Detect which cell encompasses the target text, then output its [x, y] center coordinate. 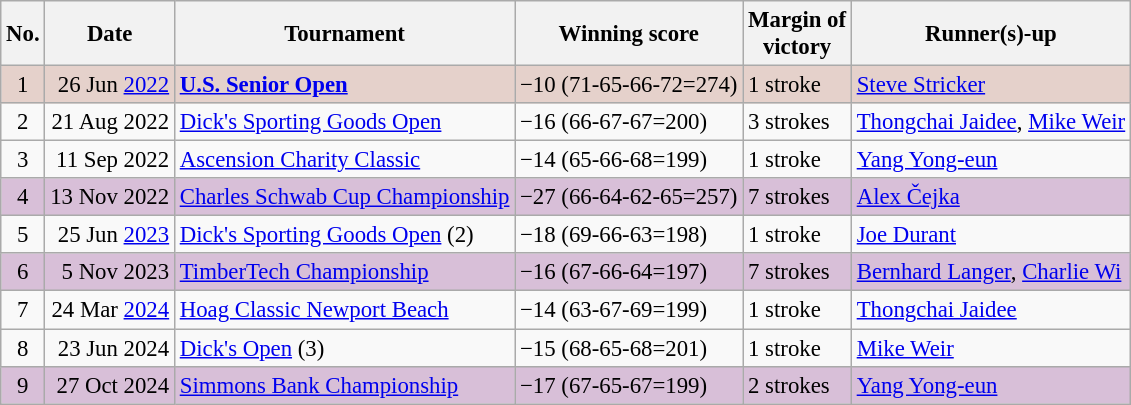
9 [23, 385]
−27 (66-64-62-65=257) [629, 197]
Alex Čejka [990, 197]
1 [23, 85]
25 Jun 2023 [110, 235]
3 strokes [798, 122]
Hoag Classic Newport Beach [344, 310]
Ascension Charity Classic [344, 160]
Runner(s)-up [990, 34]
−17 (67-65-67=199) [629, 385]
Thongchai Jaidee, Mike Weir [990, 122]
Mike Weir [990, 348]
2 strokes [798, 385]
Charles Schwab Cup Championship [344, 197]
5 [23, 235]
No. [23, 34]
−15 (68-65-68=201) [629, 348]
26 Jun 2022 [110, 85]
13 Nov 2022 [110, 197]
6 [23, 273]
Joe Durant [990, 235]
−18 (69-66-63=198) [629, 235]
Margin ofvictory [798, 34]
Steve Stricker [990, 85]
Date [110, 34]
−16 (66-67-67=200) [629, 122]
7 [23, 310]
Simmons Bank Championship [344, 385]
5 Nov 2023 [110, 273]
27 Oct 2024 [110, 385]
4 [23, 197]
TimberTech Championship [344, 273]
8 [23, 348]
−10 (71-65-66-72=274) [629, 85]
U.S. Senior Open [344, 85]
Dick's Sporting Goods Open (2) [344, 235]
3 [23, 160]
Bernhard Langer, Charlie Wi [990, 273]
Thongchai Jaidee [990, 310]
Winning score [629, 34]
Dick's Open (3) [344, 348]
24 Mar 2024 [110, 310]
−16 (67-66-64=197) [629, 273]
−14 (65-66-68=199) [629, 160]
Dick's Sporting Goods Open [344, 122]
Tournament [344, 34]
2 [23, 122]
23 Jun 2024 [110, 348]
−14 (63-67-69=199) [629, 310]
21 Aug 2022 [110, 122]
11 Sep 2022 [110, 160]
